Return (X, Y) of the center of cell containing provided text 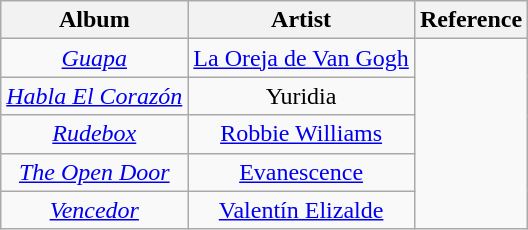
Rudebox (94, 134)
Evanescence (302, 172)
Habla El Corazón (94, 96)
Robbie Williams (302, 134)
Artist (302, 20)
Guapa (94, 58)
The Open Door (94, 172)
Yuridia (302, 96)
Reference (470, 20)
La Oreja de Van Gogh (302, 58)
Vencedor (94, 210)
Valentín Elizalde (302, 210)
Album (94, 20)
